Search for the cell housing the specified text and yield its (x, y) center coordinate. 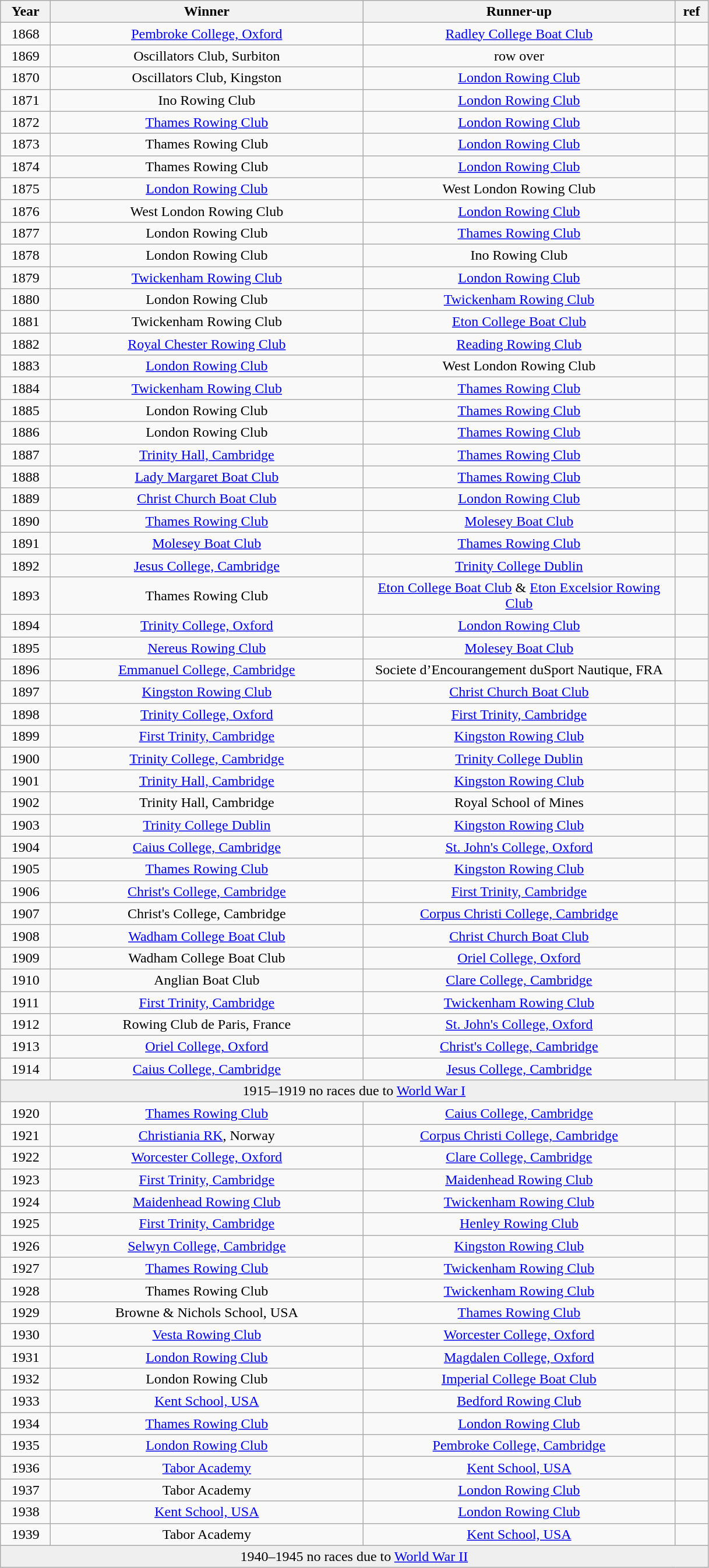
Rowing Club de Paris, France (207, 1025)
Reading Rowing Club (519, 344)
Bedford Rowing Club (519, 1401)
Henley Rowing Club (519, 1224)
1932 (26, 1379)
1930 (26, 1335)
1868 (26, 34)
1901 (26, 781)
1869 (26, 56)
1886 (26, 433)
1926 (26, 1246)
1872 (26, 122)
row over (519, 56)
1933 (26, 1401)
1915–1919 no races due to World War I (354, 1091)
1939 (26, 1534)
1929 (26, 1312)
1908 (26, 936)
Trinity College, Cambridge (207, 759)
1896 (26, 670)
1876 (26, 211)
Oscillators Club, Kingston (207, 78)
1895 (26, 648)
Nereus Rowing Club (207, 648)
1899 (26, 737)
1907 (26, 914)
1928 (26, 1290)
1879 (26, 278)
1888 (26, 477)
Imperial College Boat Club (519, 1379)
1874 (26, 167)
1891 (26, 543)
1881 (26, 322)
1877 (26, 233)
1927 (26, 1268)
1893 (26, 595)
1870 (26, 78)
Browne & Nichols School, USA (207, 1312)
Pembroke College, Cambridge (519, 1446)
1931 (26, 1357)
Year (26, 12)
1925 (26, 1224)
1885 (26, 410)
1922 (26, 1158)
1871 (26, 100)
1892 (26, 565)
1910 (26, 980)
1900 (26, 759)
Lady Margaret Boat Club (207, 477)
1912 (26, 1025)
Winner (207, 12)
1906 (26, 891)
1936 (26, 1468)
1884 (26, 388)
1902 (26, 803)
1923 (26, 1180)
1897 (26, 692)
Christiania RK, Norway (207, 1135)
1882 (26, 344)
1938 (26, 1512)
ref (692, 12)
Oscillators Club, Surbiton (207, 56)
Selwyn College, Cambridge (207, 1246)
Societe d’Encourangement duSport Nautique, FRA (519, 670)
Vesta Rowing Club (207, 1335)
1887 (26, 455)
Runner-up (519, 12)
1905 (26, 869)
1914 (26, 1069)
Anglian Boat Club (207, 980)
1890 (26, 521)
1875 (26, 189)
1920 (26, 1113)
1903 (26, 825)
Pembroke College, Oxford (207, 34)
Radley College Boat Club (519, 34)
1911 (26, 1002)
1880 (26, 300)
1935 (26, 1446)
1873 (26, 144)
1883 (26, 366)
1878 (26, 255)
Emmanuel College, Cambridge (207, 670)
1924 (26, 1202)
1913 (26, 1047)
Royal Chester Rowing Club (207, 344)
Eton College Boat Club (519, 322)
1904 (26, 847)
1934 (26, 1424)
1898 (26, 714)
Royal School of Mines (519, 803)
1940–1945 no races due to World War II (354, 1556)
Magdalen College, Oxford (519, 1357)
1894 (26, 625)
Eton College Boat Club & Eton Excelsior Rowing Club (519, 595)
1937 (26, 1490)
1921 (26, 1135)
1909 (26, 958)
1889 (26, 499)
